Pinpoint the cell where the given text exists, returning its [X, Y] midpoint coordinate. 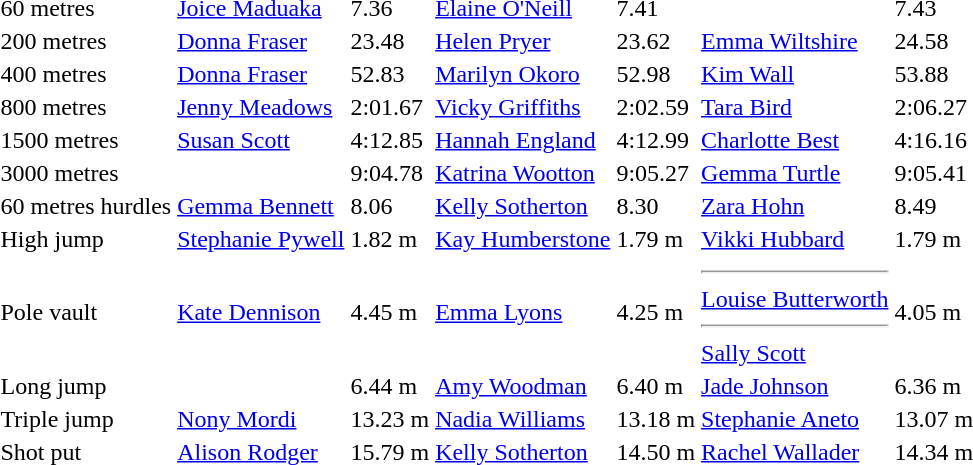
23.62 [656, 41]
6.44 m [390, 386]
Emma Wiltshire [795, 41]
Gemma Turtle [795, 173]
4.25 m [656, 312]
9:04.78 [390, 173]
4.45 m [390, 312]
Nadia Williams [523, 419]
4:12.99 [656, 140]
52.83 [390, 74]
Gemma Bennett [261, 206]
Jenny Meadows [261, 107]
Nony Mordi [261, 419]
Jade Johnson [795, 386]
Kelly Sotherton [523, 206]
Stephanie Aneto [795, 419]
Emma Lyons [523, 312]
2:01.67 [390, 107]
13.23 m [390, 419]
Kate Dennison [261, 312]
1.82 m [390, 239]
Kay Humberstone [523, 239]
Amy Woodman [523, 386]
Vicky Griffiths [523, 107]
Zara Hohn [795, 206]
9:05.27 [656, 173]
Tara Bird [795, 107]
2:02.59 [656, 107]
6.40 m [656, 386]
Marilyn Okoro [523, 74]
Helen Pryer [523, 41]
8.30 [656, 206]
Stephanie Pywell [261, 239]
Charlotte Best [795, 140]
Susan Scott [261, 140]
Katrina Wootton [523, 173]
8.06 [390, 206]
4:12.85 [390, 140]
23.48 [390, 41]
1.79 m [656, 239]
Vikki Hubbard [795, 239]
13.18 m [656, 419]
Hannah England [523, 140]
52.98 [656, 74]
Kim Wall [795, 74]
Louise ButterworthSally Scott [795, 312]
